Identify which cell holds the provided text, then report its [X, Y] central coordinate. 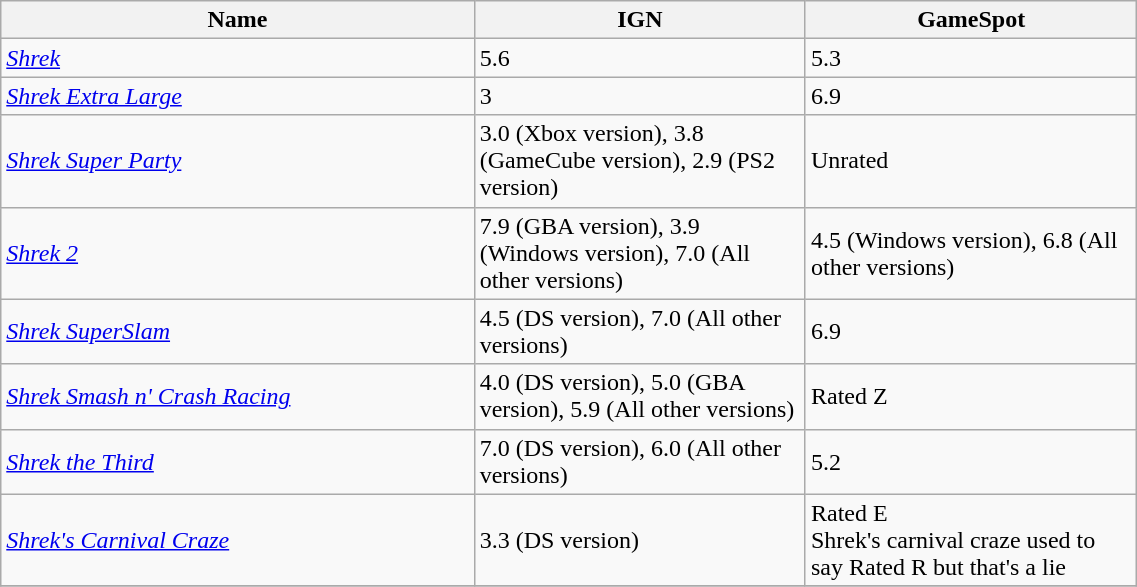
5.6 [640, 58]
3 [640, 96]
3.3 (DS version) [640, 540]
Unrated [970, 161]
Shrek [238, 58]
Shrek Smash n' Crash Racing [238, 396]
4.0 (DS version), 5.0 (GBA version), 5.9 (All other versions) [640, 396]
4.5 (DS version), 7.0 (All other versions) [640, 332]
Shrek Super Party [238, 161]
4.5 (Windows version), 6.8 (All other versions) [970, 253]
5.3 [970, 58]
IGN [640, 20]
GameSpot [970, 20]
Shrek SuperSlam [238, 332]
Shrek the Third [238, 462]
3.0 (Xbox version), 3.8 (GameCube version), 2.9 (PS2 version) [640, 161]
7.9 (GBA version), 3.9 (Windows version), 7.0 (All other versions) [640, 253]
5.2 [970, 462]
Shrek Extra Large [238, 96]
Rated EShrek's carnival craze used to say Rated R but that's a lie [970, 540]
Rated Z [970, 396]
Shrek's Carnival Craze [238, 540]
Shrek 2 [238, 253]
7.0 (DS version), 6.0 (All other versions) [640, 462]
Name [238, 20]
